Scan for the cell matching the given text and deliver its (x, y) coordinate at center. 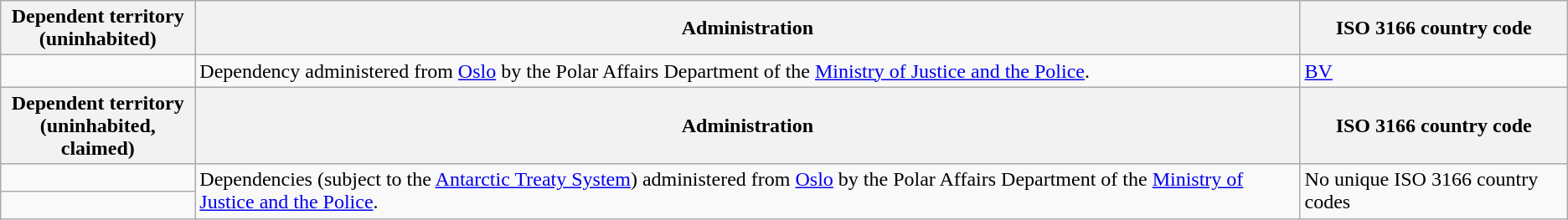
Dependency administered from Oslo by the Polar Affairs Department of the Ministry of Justice and the Police. (747, 71)
Dependent territory(uninhabited, claimed) (98, 125)
Dependent territory(uninhabited) (98, 28)
BV (1434, 71)
No unique ISO 3166 country codes (1434, 191)
